Scan for the cell matching the given text and deliver its [x, y] coordinate at center. 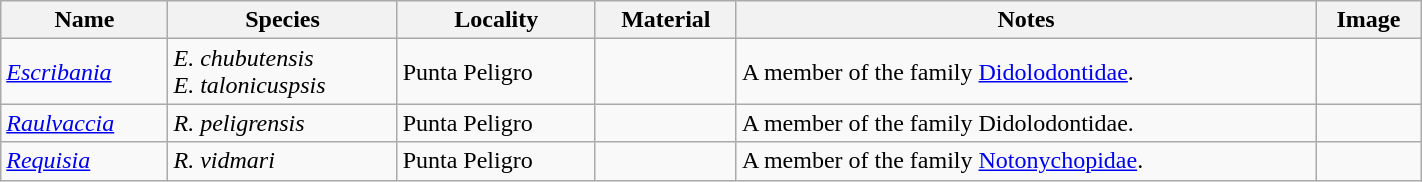
A member of the family Notonychopidae. [1026, 161]
Species [282, 20]
E. chubutensisE. talonicuspsis [282, 72]
R. peligrensis [282, 123]
Notes [1026, 20]
Name [84, 20]
Locality [496, 20]
Image [1369, 20]
Raulvaccia [84, 123]
Escribania [84, 72]
R. vidmari [282, 161]
Requisia [84, 161]
Material [666, 20]
